Return the [X, Y] coordinate for the center point of the cell that contains the specified text.  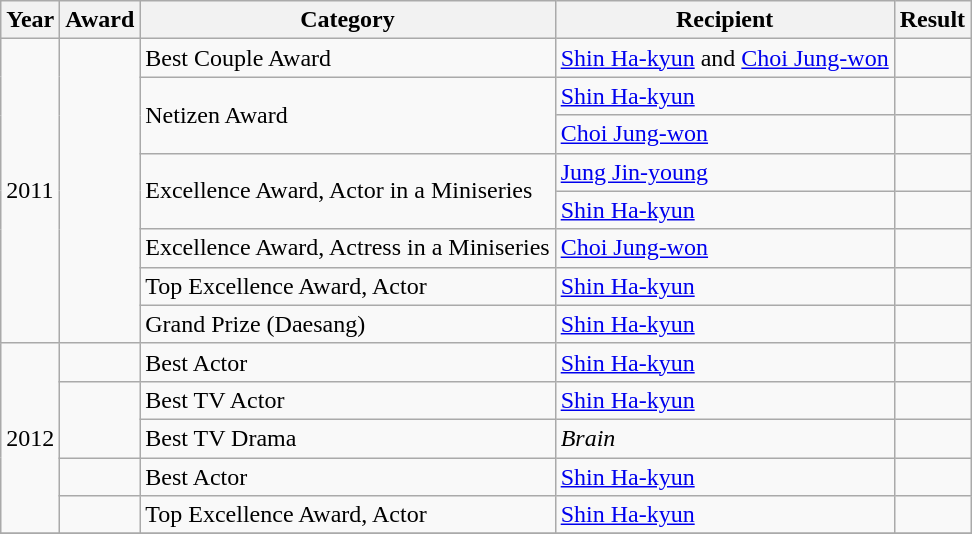
Category [348, 20]
Excellence Award, Actress in a Miniseries [348, 248]
Best TV Drama [348, 438]
2012 [30, 438]
Grand Prize (Daesang) [348, 324]
Recipient [724, 20]
Excellence Award, Actor in a Miniseries [348, 191]
Shin Ha-kyun and Choi Jung-won [724, 58]
Jung Jin-young [724, 172]
Best Couple Award [348, 58]
Netizen Award [348, 115]
Best TV Actor [348, 400]
Award [100, 20]
2011 [30, 191]
Year [30, 20]
Brain [724, 438]
Result [932, 20]
